Identify which cell holds the provided text, then report its (X, Y) central coordinate. 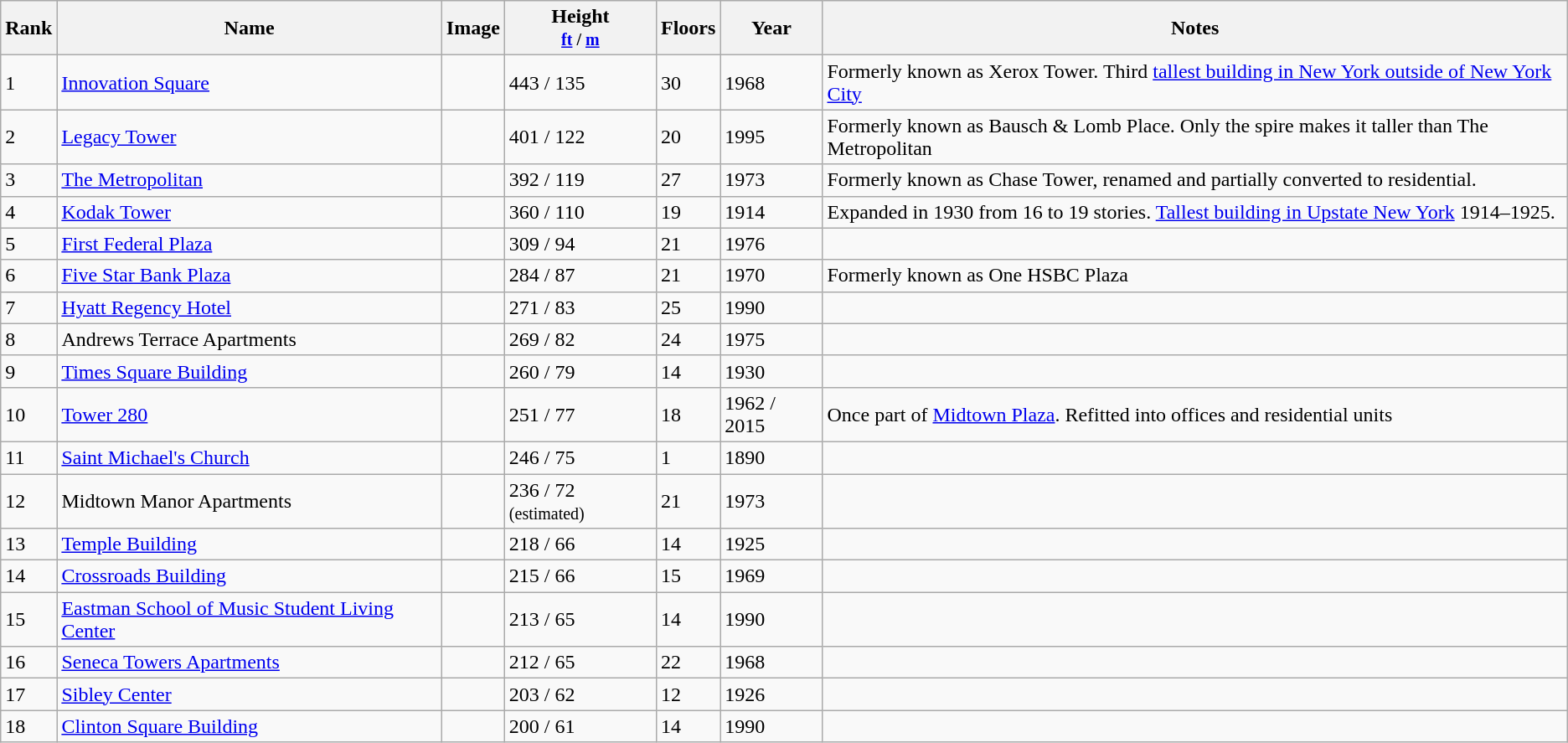
1962 / 2015 (771, 414)
20 (688, 137)
1976 (771, 244)
11 (28, 457)
Formerly known as Bausch & Lomb Place. Only the spire makes it taller than The Metropolitan (1194, 137)
Five Star Bank Plaza (250, 276)
Expanded in 1930 from 16 to 19 stories. Tallest building in Upstate New York 1914–1925. (1194, 212)
5 (28, 244)
212 / 65 (580, 663)
213 / 65 (580, 620)
Clinton Square Building (250, 726)
251 / 77 (580, 414)
1969 (771, 576)
Times Square Building (250, 371)
360 / 110 (580, 212)
3 (28, 180)
Saint Michael's Church (250, 457)
Sibley Center (250, 694)
19 (688, 212)
218 / 66 (580, 544)
16 (28, 663)
443 / 135 (580, 82)
Image (472, 28)
Crossroads Building (250, 576)
7 (28, 307)
8 (28, 339)
309 / 94 (580, 244)
17 (28, 694)
1926 (771, 694)
13 (28, 544)
24 (688, 339)
284 / 87 (580, 276)
The Metropolitan (250, 180)
Hyatt Regency Hotel (250, 307)
Notes (1194, 28)
1914 (771, 212)
6 (28, 276)
25 (688, 307)
22 (688, 663)
2 (28, 137)
Formerly known as Chase Tower, renamed and partially converted to residential. (1194, 180)
Formerly known as One HSBC Plaza (1194, 276)
Innovation Square (250, 82)
Tower 280 (250, 414)
1890 (771, 457)
1925 (771, 544)
Rank (28, 28)
30 (688, 82)
260 / 79 (580, 371)
1930 (771, 371)
Once part of Midtown Plaza. Refitted into offices and residential units (1194, 414)
4 (28, 212)
Kodak Tower (250, 212)
Formerly known as Xerox Tower. Third tallest building in New York outside of New York City (1194, 82)
236 / 72 (estimated) (580, 501)
Seneca Towers Apartments (250, 663)
Andrews Terrace Apartments (250, 339)
271 / 83 (580, 307)
Midtown Manor Apartments (250, 501)
Name (250, 28)
Eastman School of Music Student Living Center (250, 620)
215 / 66 (580, 576)
First Federal Plaza (250, 244)
Legacy Tower (250, 137)
Year (771, 28)
Floors (688, 28)
1970 (771, 276)
Temple Building (250, 544)
269 / 82 (580, 339)
392 / 119 (580, 180)
10 (28, 414)
27 (688, 180)
203 / 62 (580, 694)
246 / 75 (580, 457)
9 (28, 371)
1975 (771, 339)
200 / 61 (580, 726)
1995 (771, 137)
Heightft / m (580, 28)
401 / 122 (580, 137)
